Search for the cell housing the specified text and yield its [x, y] center coordinate. 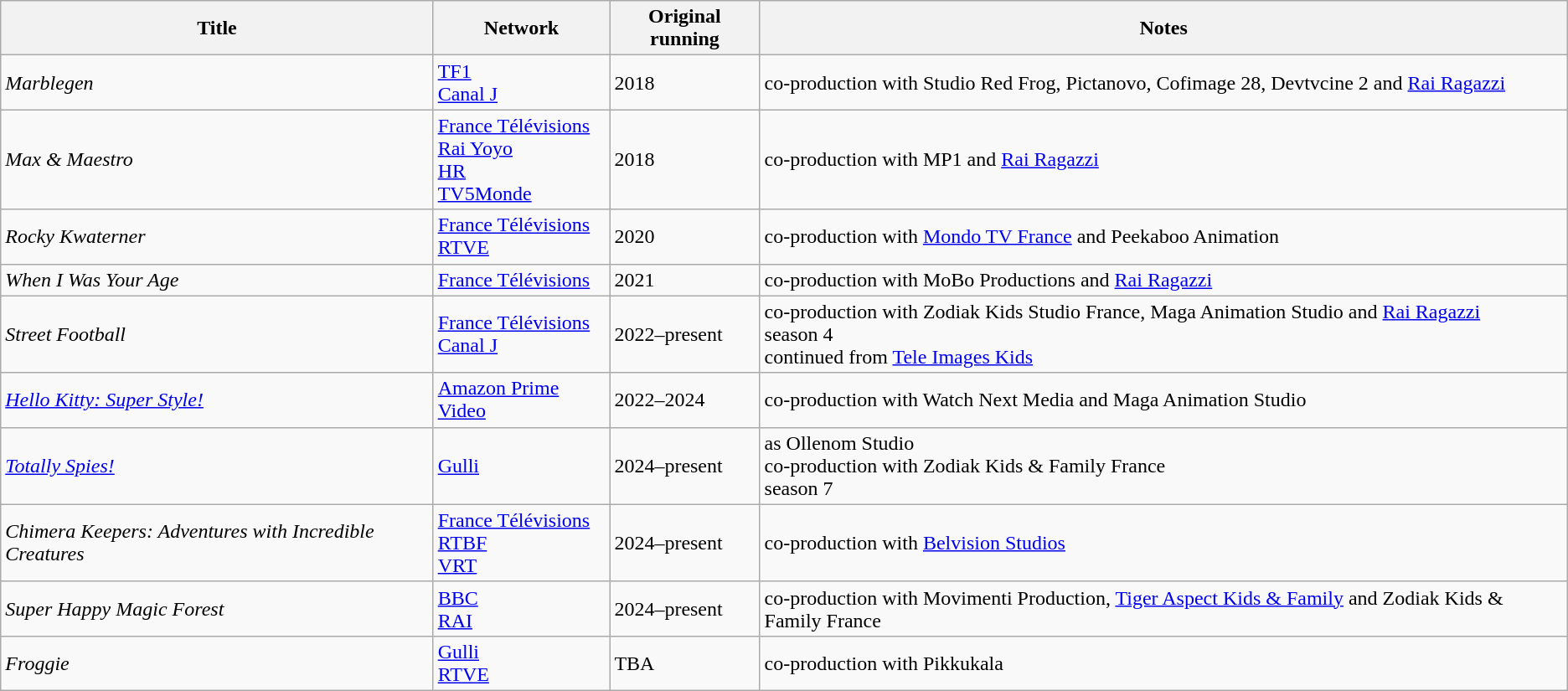
Froggie [217, 663]
co-production with Zodiak Kids Studio France, Maga Animation Studio and Rai Ragazziseason 4continued from Tele Images Kids [1163, 334]
2020 [685, 236]
Notes [1163, 28]
France Télévisions [521, 280]
co-production with Pikkukala [1163, 663]
Amazon Prime Video [521, 400]
co-production with Movimenti Production, Tiger Aspect Kids & Family and Zodiak Kids & Family France [1163, 608]
Original running [685, 28]
Title [217, 28]
2022–present [685, 334]
Chimera Keepers: Adventures with Incredible Creatures [217, 543]
Gulli [521, 466]
Totally Spies! [217, 466]
co-production with MP1 and Rai Ragazzi [1163, 159]
When I Was Your Age [217, 280]
Super Happy Magic Forest [217, 608]
France TélévisionsRai YoyoHRTV5Monde [521, 159]
Rocky Kwaterner [217, 236]
Hello Kitty: Super Style! [217, 400]
co-production with Mondo TV France and Peekaboo Animation [1163, 236]
2022–2024 [685, 400]
TBA [685, 663]
BBCRAI [521, 608]
2021 [685, 280]
co-production with Belvision Studios [1163, 543]
Max & Maestro [217, 159]
Network [521, 28]
co-production with MoBo Productions and Rai Ragazzi [1163, 280]
France TélévisionsRTVE [521, 236]
Marblegen [217, 82]
co-production with Studio Red Frog, Pictanovo, Cofimage 28, Devtvcine 2 and Rai Ragazzi [1163, 82]
co-production with Watch Next Media and Maga Animation Studio [1163, 400]
France TélévisionsRTBFVRT [521, 543]
TF1Canal J [521, 82]
Street Football [217, 334]
France TélévisionsCanal J [521, 334]
GulliRTVE [521, 663]
as Ollenom Studioco-production with Zodiak Kids & Family Franceseason 7 [1163, 466]
